From the cell containing the given text, extract its center point as [x, y] coordinate. 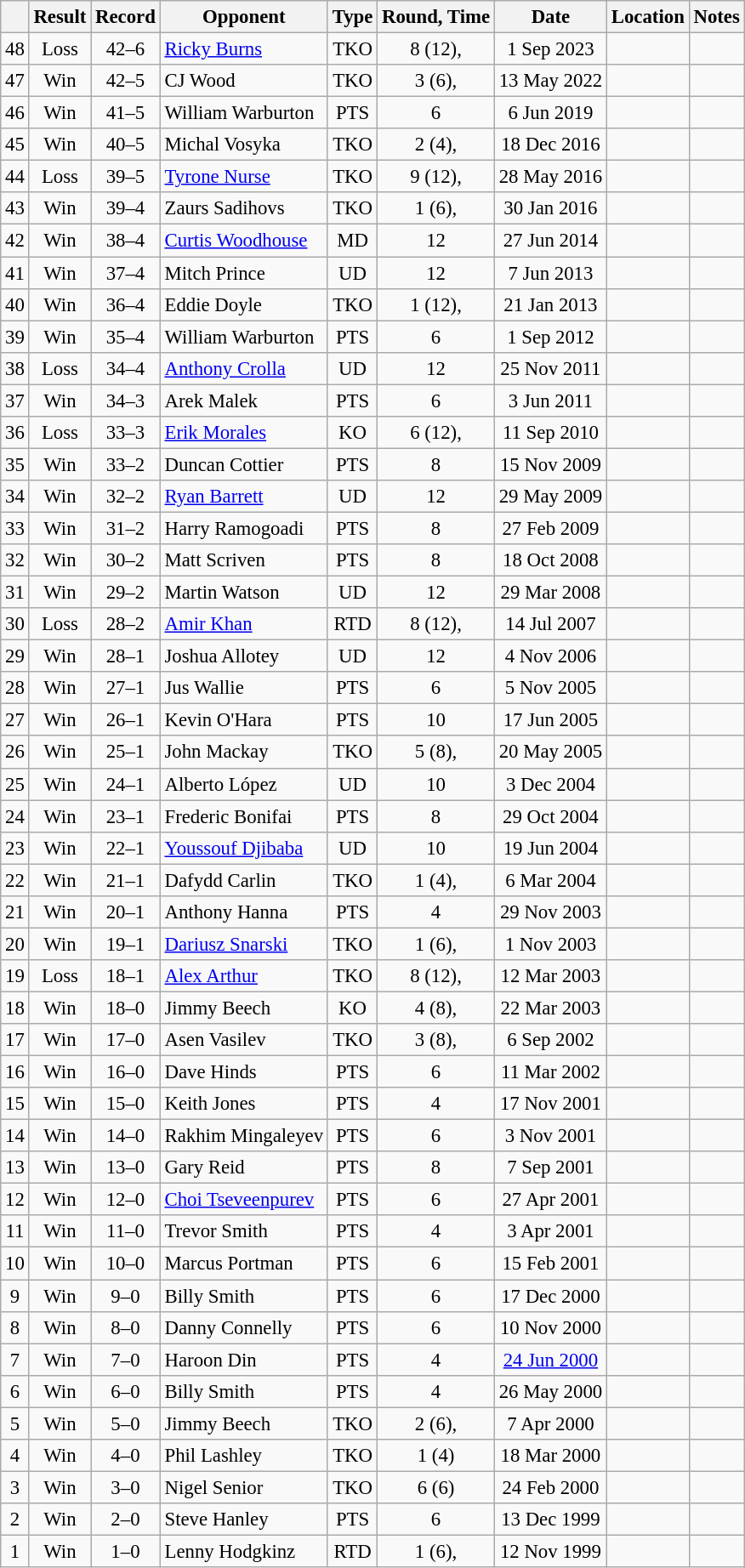
Record [126, 17]
33–2 [126, 464]
17 Nov 2001 [550, 1104]
13 Dec 1999 [550, 1520]
40 [15, 304]
Asen Vasilev [243, 1040]
Anthony Hanna [243, 912]
14–0 [126, 1136]
28 May 2016 [550, 177]
17 [15, 1040]
Round, Time [436, 17]
1–0 [126, 1551]
29–2 [126, 593]
Dafydd Carlin [243, 880]
41–5 [126, 113]
Date [550, 17]
2–0 [126, 1520]
25 Nov 2011 [550, 368]
Frederic Bonifai [243, 816]
27 Feb 2009 [550, 528]
3 Jun 2011 [550, 401]
14 [15, 1136]
Marcus Portman [243, 1264]
32–2 [126, 497]
29 Mar 2008 [550, 593]
16–0 [126, 1072]
7 [15, 1360]
18–1 [126, 976]
Jus Wallie [243, 688]
9–0 [126, 1296]
45 [15, 145]
11 Sep 2010 [550, 433]
Joshua Allotey [243, 656]
9 (12), [436, 177]
Alberto López [243, 784]
1 Nov 2003 [550, 944]
1 Sep 2012 [550, 337]
24 Jun 2000 [550, 1360]
12 Mar 2003 [550, 976]
39–5 [126, 177]
18–0 [126, 1008]
Lenny Hodgkinz [243, 1551]
38–4 [126, 241]
Matt Scriven [243, 560]
29 [15, 656]
Trevor Smith [243, 1232]
Opponent [243, 17]
Dave Hinds [243, 1072]
11–0 [126, 1232]
6 Jun 2019 [550, 113]
28–2 [126, 624]
1 [15, 1551]
31 [15, 593]
33 [15, 528]
15 Feb 2001 [550, 1264]
Steve Hanley [243, 1520]
37–4 [126, 273]
26 May 2000 [550, 1391]
Zaurs Sadihovs [243, 208]
47 [15, 81]
Harry Ramogoadi [243, 528]
2 (6), [436, 1423]
22 [15, 880]
36–4 [126, 304]
28–1 [126, 656]
23 [15, 848]
Notes [716, 17]
39 [15, 337]
24 Feb 2000 [550, 1487]
25–1 [126, 753]
Choi Tseveenpurev [243, 1200]
30 [15, 624]
24–1 [126, 784]
46 [15, 113]
1 (4), [436, 880]
MD [352, 241]
Gary Reid [243, 1167]
19 [15, 976]
Danny Connelly [243, 1327]
27 Jun 2014 [550, 241]
35–4 [126, 337]
6–0 [126, 1391]
16 [15, 1072]
18 Dec 2016 [550, 145]
19–1 [126, 944]
5–0 [126, 1423]
29 Oct 2004 [550, 816]
17 Jun 2005 [550, 720]
John Mackay [243, 753]
Type [352, 17]
13 May 2022 [550, 81]
18 Mar 2000 [550, 1456]
17 Dec 2000 [550, 1296]
29 May 2009 [550, 497]
12–0 [126, 1200]
38 [15, 368]
30–2 [126, 560]
Arek Malek [243, 401]
42–6 [126, 49]
Tyrone Nurse [243, 177]
9 [15, 1296]
3 Apr 2001 [550, 1232]
1 (12), [436, 304]
CJ Wood [243, 81]
3 Nov 2001 [550, 1136]
15 Nov 2009 [550, 464]
17–0 [126, 1040]
25 [15, 784]
7–0 [126, 1360]
19 Jun 2004 [550, 848]
21–1 [126, 880]
3 [15, 1487]
43 [15, 208]
42 [15, 241]
22–1 [126, 848]
Eddie Doyle [243, 304]
7 Sep 2001 [550, 1167]
15–0 [126, 1104]
20–1 [126, 912]
30 Jan 2016 [550, 208]
3–0 [126, 1487]
44 [15, 177]
31–2 [126, 528]
4 (8), [436, 1008]
18 Oct 2008 [550, 560]
11 Mar 2002 [550, 1072]
1 Sep 2023 [550, 49]
27–1 [126, 688]
8–0 [126, 1327]
Ryan Barrett [243, 497]
7 Jun 2013 [550, 273]
5 (8), [436, 753]
Youssouf Djibaba [243, 848]
27 [15, 720]
Phil Lashley [243, 1456]
Ricky Burns [243, 49]
Martin Watson [243, 593]
5 [15, 1423]
Michal Vosyka [243, 145]
14 Jul 2007 [550, 624]
Anthony Crolla [243, 368]
18 [15, 1008]
Result [60, 17]
26–1 [126, 720]
6 Sep 2002 [550, 1040]
3 (6), [436, 81]
20 [15, 944]
42–5 [126, 81]
11 [15, 1232]
Nigel Senior [243, 1487]
4 Nov 2006 [550, 656]
3 Dec 2004 [550, 784]
34 [15, 497]
2 (4), [436, 145]
22 Mar 2003 [550, 1008]
5 Nov 2005 [550, 688]
35 [15, 464]
6 (6) [436, 1487]
20 May 2005 [550, 753]
6 (12), [436, 433]
39–4 [126, 208]
Mitch Prince [243, 273]
7 Apr 2000 [550, 1423]
Duncan Cottier [243, 464]
4–0 [126, 1456]
12 Nov 1999 [550, 1551]
24 [15, 816]
33–3 [126, 433]
Amir Khan [243, 624]
10–0 [126, 1264]
32 [15, 560]
29 Nov 2003 [550, 912]
Rakhim Mingaleyev [243, 1136]
27 Apr 2001 [550, 1200]
40–5 [126, 145]
2 [15, 1520]
21 [15, 912]
41 [15, 273]
13–0 [126, 1167]
Alex Arthur [243, 976]
Curtis Woodhouse [243, 241]
Kevin O'Hara [243, 720]
34–4 [126, 368]
10 Nov 2000 [550, 1327]
36 [15, 433]
Dariusz Snarski [243, 944]
23–1 [126, 816]
48 [15, 49]
3 (8), [436, 1040]
1 (4) [436, 1456]
13 [15, 1167]
6 Mar 2004 [550, 880]
37 [15, 401]
Erik Morales [243, 433]
Keith Jones [243, 1104]
Haroon Din [243, 1360]
26 [15, 753]
Location [648, 17]
34–3 [126, 401]
15 [15, 1104]
21 Jan 2013 [550, 304]
28 [15, 688]
